Output the [x, y] coordinate of the center of the cell containing the given text.  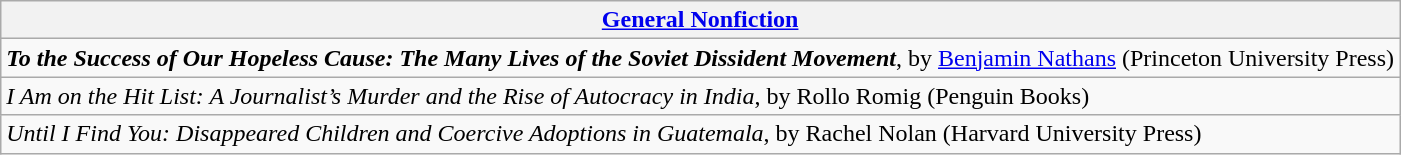
General Nonfiction [700, 20]
To the Success of Our Hopeless Cause: The Many Lives of the Soviet Dissident Movement, by Benjamin Nathans (Princeton University Press) [700, 58]
Until I Find You: Disappeared Children and Coercive Adoptions in Guatemala, by Rachel Nolan (Harvard University Press) [700, 134]
I Am on the Hit List: A Journalist’s Murder and the Rise of Autocracy in India, by Rollo Romig (Penguin Books) [700, 96]
